Return (X, Y) of the center of cell containing provided text 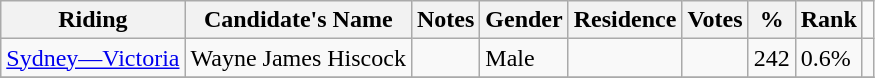
Candidate's Name (298, 20)
Notes (445, 20)
Gender (524, 20)
242 (772, 58)
% (772, 20)
Sydney—Victoria (93, 58)
Male (524, 58)
0.6% (828, 58)
Votes (715, 20)
Wayne James Hiscock (298, 58)
Rank (828, 20)
Riding (93, 20)
Residence (625, 20)
